Identify which cell holds the provided text, then report its [X, Y] central coordinate. 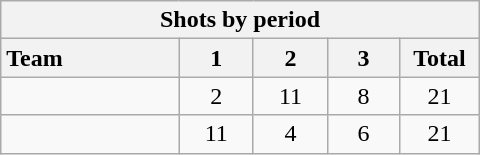
6 [364, 134]
Team [90, 58]
8 [364, 96]
4 [290, 134]
1 [216, 58]
Total [440, 58]
Shots by period [240, 20]
3 [364, 58]
